Extract the (X, Y) coordinate from the center of the cell holding the provided text.  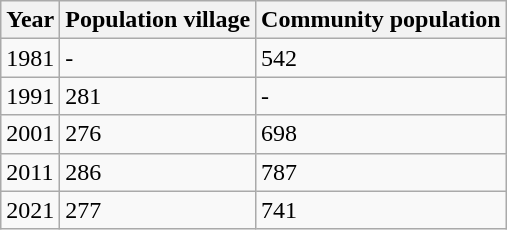
698 (381, 134)
276 (158, 134)
2011 (30, 172)
281 (158, 96)
Year (30, 20)
Community population (381, 20)
1991 (30, 96)
2021 (30, 210)
1981 (30, 58)
741 (381, 210)
286 (158, 172)
542 (381, 58)
Population village (158, 20)
2001 (30, 134)
277 (158, 210)
787 (381, 172)
